Locate the cell with the specified text and output its (X, Y) center coordinate. 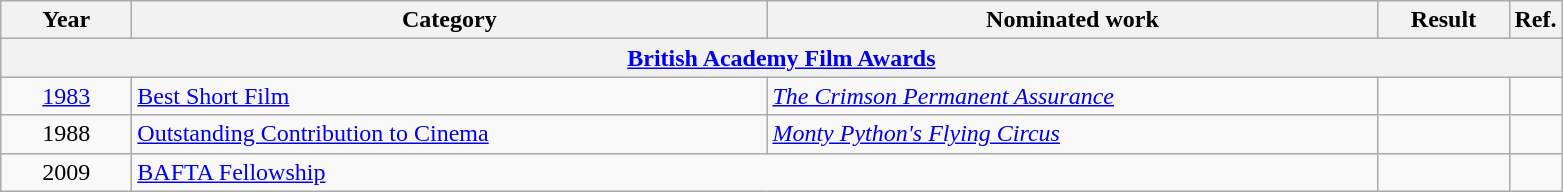
British Academy Film Awards (782, 58)
Monty Python's Flying Circus (1072, 134)
2009 (66, 172)
Outstanding Contribution to Cinema (450, 134)
Ref. (1536, 20)
Category (450, 20)
1988 (66, 134)
BAFTA Fellowship (755, 172)
Nominated work (1072, 20)
1983 (66, 96)
Best Short Film (450, 96)
Result (1444, 20)
Year (66, 20)
The Crimson Permanent Assurance (1072, 96)
